Detect which cell encompasses the target text, then output its (x, y) center coordinate. 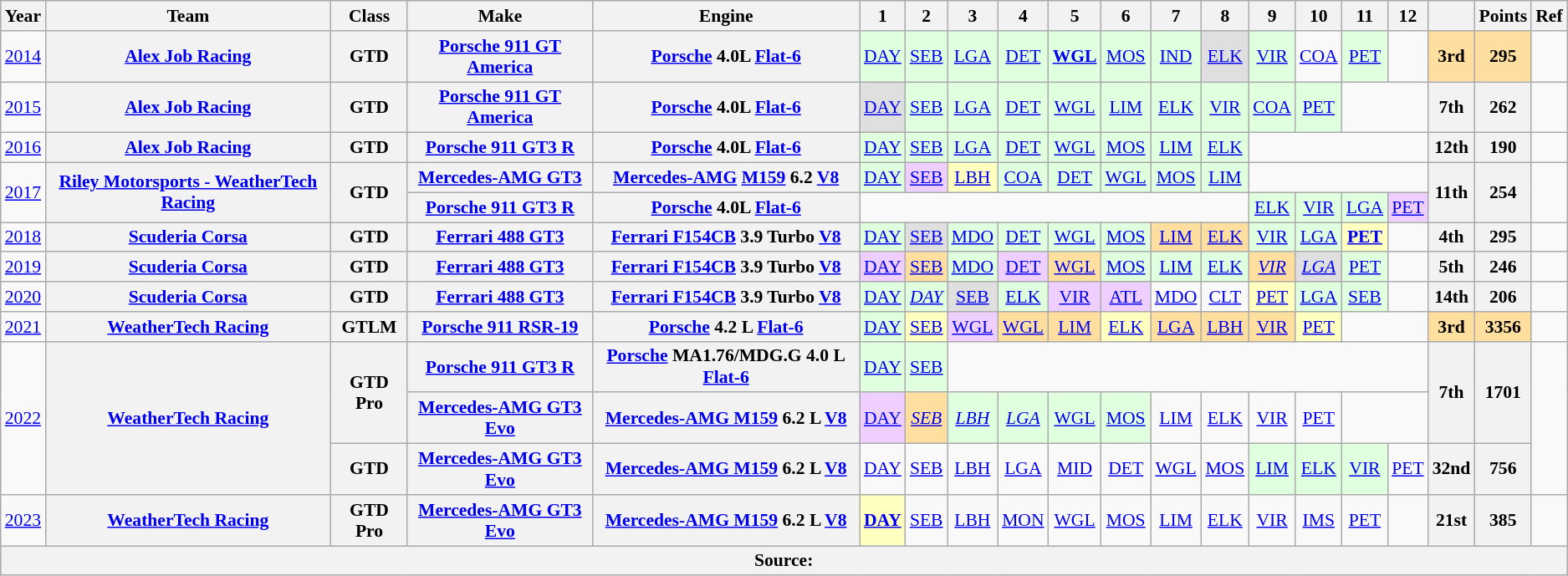
Team (188, 16)
Riley Motorsports - WeatherTech Racing (188, 192)
Porsche 911 RSR-19 (500, 327)
MON (1024, 520)
190 (1503, 148)
GTLM (370, 327)
2 (927, 16)
Class (370, 16)
Points (1503, 16)
IMS (1319, 520)
4th (1452, 237)
9 (1272, 16)
7 (1176, 16)
Ref (1549, 16)
246 (1503, 268)
2019 (23, 268)
IND (1176, 57)
11 (1365, 16)
12th (1452, 148)
2022 (23, 418)
4 (1024, 16)
CLT (1224, 297)
Porsche 4.2 L Flat-6 (726, 327)
Source: (784, 561)
2015 (23, 107)
10 (1319, 16)
385 (1503, 520)
254 (1503, 192)
Year (23, 16)
2023 (23, 520)
12 (1408, 16)
2016 (23, 148)
206 (1503, 297)
ATL (1126, 297)
MID (1075, 470)
Make (500, 16)
756 (1503, 470)
2014 (23, 57)
11th (1452, 192)
6 (1126, 16)
2021 (23, 327)
14th (1452, 297)
1701 (1503, 392)
3 (973, 16)
Porsche MA1.76/MDG.G 4.0 L Flat-6 (726, 366)
1 (883, 16)
2020 (23, 297)
5th (1452, 268)
2018 (23, 237)
Mercedes-AMG GT3 (500, 178)
5 (1075, 16)
Mercedes-AMG M159 6.2 V8 (726, 178)
262 (1503, 107)
Engine (726, 16)
32nd (1452, 470)
21st (1452, 520)
3356 (1503, 327)
8 (1224, 16)
2017 (23, 192)
